Capture the cell that displays the provided text and extract its (X, Y) central coordinate. 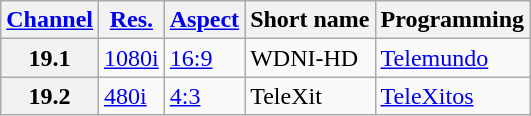
Aspect (204, 20)
Programming (452, 20)
WDNI-HD (310, 58)
19.1 (50, 58)
Short name (310, 20)
16:9 (204, 58)
Channel (50, 20)
1080i (132, 58)
TeleXit (310, 96)
480i (132, 96)
4:3 (204, 96)
TeleXitos (452, 96)
Res. (132, 20)
Telemundo (452, 58)
19.2 (50, 96)
